Detect which cell encompasses the target text, then output its [X, Y] center coordinate. 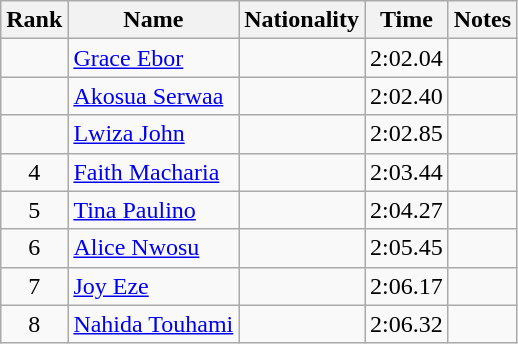
Time [406, 20]
2:03.44 [406, 172]
Rank [34, 20]
Notes [482, 20]
6 [34, 248]
4 [34, 172]
Name [154, 20]
Tina Paulino [154, 210]
Faith Macharia [154, 172]
Alice Nwosu [154, 248]
2:04.27 [406, 210]
2:02.04 [406, 58]
Nationality [302, 20]
Lwiza John [154, 134]
Akosua Serwaa [154, 96]
2:06.32 [406, 324]
Grace Ebor [154, 58]
2:02.85 [406, 134]
5 [34, 210]
2:06.17 [406, 286]
Joy Eze [154, 286]
Nahida Touhami [154, 324]
2:02.40 [406, 96]
7 [34, 286]
8 [34, 324]
2:05.45 [406, 248]
